Capture the cell that displays the provided text and extract its [x, y] central coordinate. 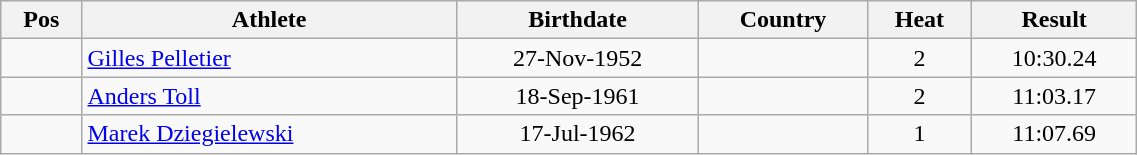
Birthdate [577, 20]
Anders Toll [269, 96]
Pos [42, 20]
18-Sep-1961 [577, 96]
Gilles Pelletier [269, 58]
Marek Dziegielewski [269, 134]
1 [919, 134]
27-Nov-1952 [577, 58]
Heat [919, 20]
11:07.69 [1054, 134]
Athlete [269, 20]
Result [1054, 20]
17-Jul-1962 [577, 134]
11:03.17 [1054, 96]
10:30.24 [1054, 58]
Country [784, 20]
